Locate the cell with the specified text and output its (X, Y) center coordinate. 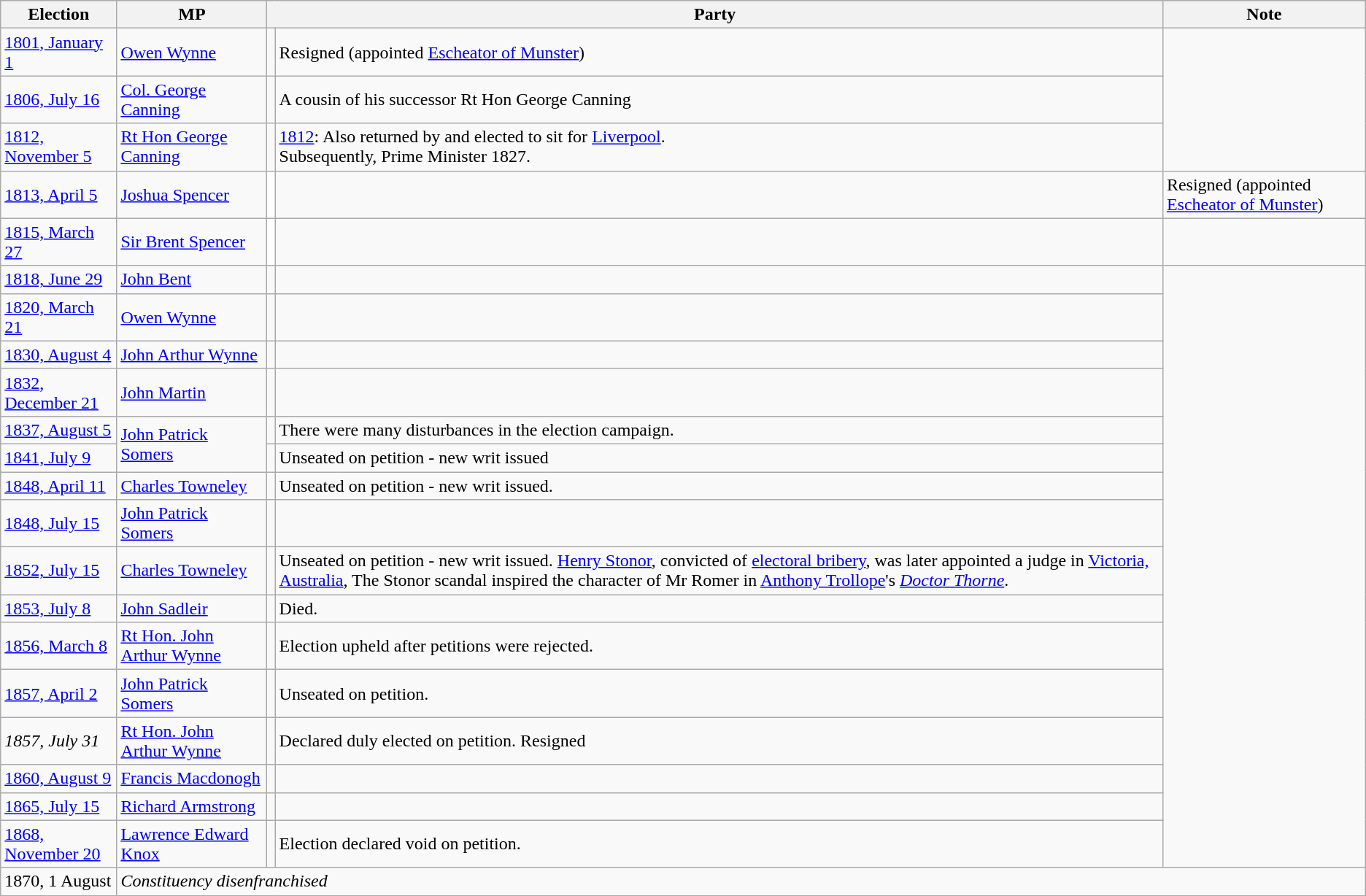
John Arthur Wynne (192, 355)
1813, April 5 (58, 194)
1812: Also returned by and elected to sit for Liverpool. Subsequently, Prime Minister 1827. (719, 147)
Election (58, 15)
1856, March 8 (58, 646)
1848, April 11 (58, 485)
1818, June 29 (58, 279)
1812, November 5 (58, 147)
Francis Macdonogh (192, 779)
Election upheld after petitions were rejected. (719, 646)
Richard Armstrong (192, 806)
Declared duly elected on petition. Resigned (719, 741)
Election declared void on petition. (719, 843)
1853, July 8 (58, 609)
Col. George Canning (192, 99)
Joshua Spencer (192, 194)
1848, July 15 (58, 524)
Sir Brent Spencer (192, 242)
1860, August 9 (58, 779)
Lawrence Edward Knox (192, 843)
1837, August 5 (58, 430)
1815, March 27 (58, 242)
1832, December 21 (58, 393)
Died. (719, 609)
Rt Hon George Canning (192, 147)
1857, April 2 (58, 693)
John Martin (192, 393)
1865, July 15 (58, 806)
1852, July 15 (58, 571)
1801, January 1 (58, 53)
Note (1264, 15)
Constituency disenfranchised (741, 881)
Unseated on petition - new writ issued (719, 457)
There were many disturbances in the election campaign. (719, 430)
Unseated on petition - new writ issued. (719, 485)
John Bent (192, 279)
1830, August 4 (58, 355)
1857, July 31 (58, 741)
1806, July 16 (58, 99)
1841, July 9 (58, 457)
1868, November 20 (58, 843)
MP (192, 15)
Unseated on petition. (719, 693)
1820, March 21 (58, 317)
A cousin of his successor Rt Hon George Canning (719, 99)
John Sadleir (192, 609)
Party (715, 15)
1870, 1 August (58, 881)
